Capture the cell that displays the provided text and extract its [x, y] central coordinate. 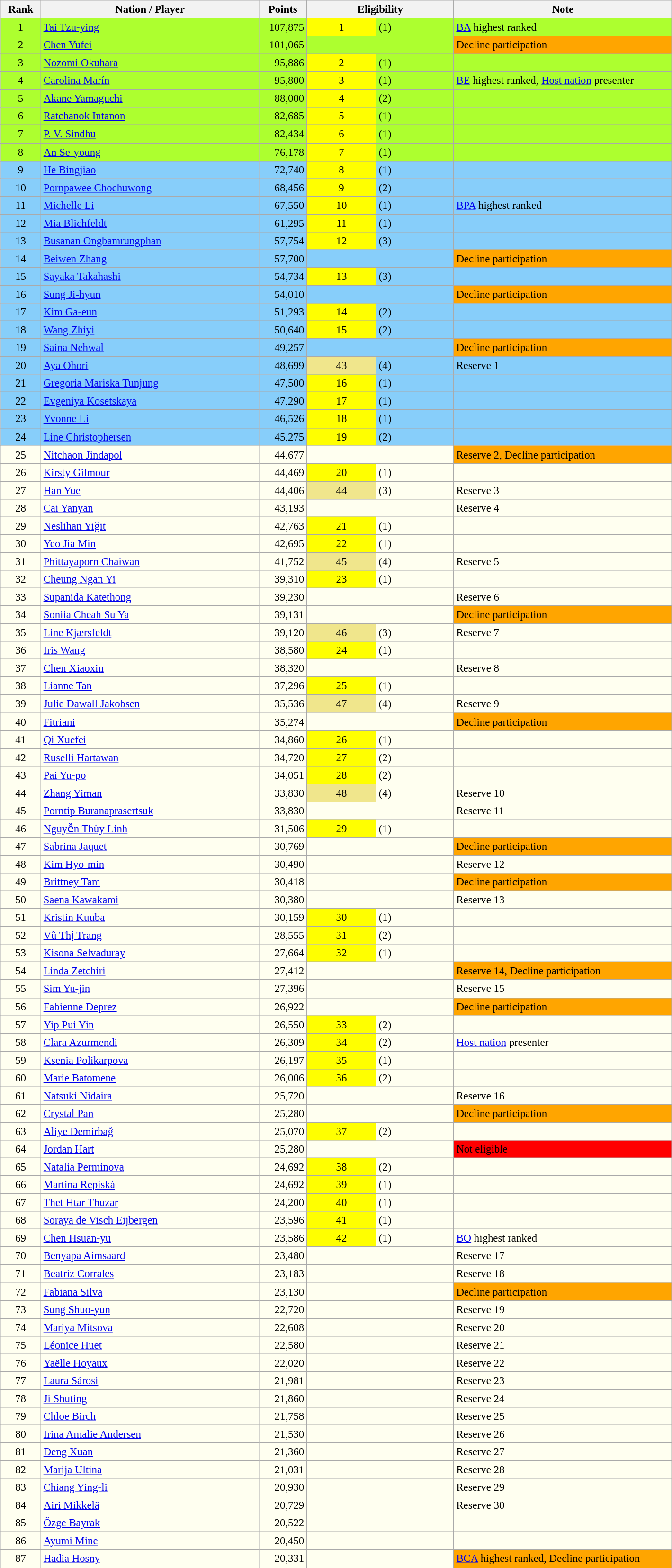
58 [21, 1042]
Qi Xuefei [150, 739]
Clara Azurmendi [150, 1042]
Reserve 7 [563, 633]
Vũ Thị Trang [150, 936]
Linda Zetchiri [150, 971]
51,293 [283, 312]
38,320 [283, 668]
45,275 [283, 437]
39,230 [283, 597]
Line Christophersen [150, 437]
Host nation presenter [563, 1042]
35,536 [283, 704]
57 [21, 1025]
21,360 [283, 1452]
44,406 [283, 490]
Wang Zhiyi [150, 330]
30,490 [283, 864]
78 [21, 1398]
20,331 [283, 1559]
67 [21, 1203]
Reserve 5 [563, 561]
Note [563, 9]
Reserve 24 [563, 1398]
30,418 [283, 882]
26,197 [283, 1060]
46,526 [283, 419]
Chloe Birch [150, 1416]
59 [21, 1060]
Reserve 27 [563, 1452]
Reserve 4 [563, 508]
26,309 [283, 1042]
Busanan Ongbamrungphan [150, 241]
30,380 [283, 900]
Nation / Player [150, 9]
Gregoria Mariska Tunjung [150, 383]
Julie Dawall Jakobsen [150, 704]
56 [21, 1007]
64 [21, 1149]
Reserve 12 [563, 864]
28,555 [283, 936]
23,596 [283, 1220]
70 [21, 1256]
51 [21, 918]
34,720 [283, 757]
Natalia Perminova [150, 1167]
80 [21, 1434]
Ratchanok Intanon [150, 116]
Kim Ga-eun [150, 312]
Carolina Marín [150, 81]
Beiwen Zhang [150, 259]
Sung Ji-hyun [150, 294]
Chen Yufei [150, 45]
Pornpawee Chochuwong [150, 188]
22,720 [283, 1309]
Nguyễn Thùy Linh [150, 829]
Reserve 25 [563, 1416]
21,860 [283, 1398]
82,434 [283, 134]
Soniia Cheah Su Ya [150, 615]
Yvonne Li [150, 419]
BPA highest ranked [563, 205]
Natsuki Nidaira [150, 1096]
Reserve 22 [563, 1363]
50,640 [283, 330]
BCA highest ranked, Decline participation [563, 1559]
73 [21, 1309]
Sim Yu-jin [150, 989]
Yaëlle Hoyaux [150, 1363]
48,699 [283, 366]
Reserve 30 [563, 1505]
Ruselli Hartawan [150, 757]
Reserve 20 [563, 1327]
Saina Nehwal [150, 348]
Yeo Jia Min [150, 544]
26,922 [283, 1007]
34,051 [283, 775]
39,131 [283, 615]
Marie Batomene [150, 1078]
Reserve 15 [563, 989]
Reserve 17 [563, 1256]
Lianne Tan [150, 686]
Crystal Pan [150, 1114]
39,120 [283, 633]
66 [21, 1185]
Rank [21, 9]
34,860 [283, 739]
Kisona Selvaduray [150, 953]
Brittney Tam [150, 882]
Reserve 29 [563, 1487]
Reserve 13 [563, 900]
61 [21, 1096]
Martina Repiská [150, 1185]
85 [21, 1523]
Léonice Huet [150, 1345]
55 [21, 989]
82,685 [283, 116]
Eligibility [381, 9]
Reserve 21 [563, 1345]
38,580 [283, 650]
Reserve 26 [563, 1434]
Sabrina Jaquet [150, 847]
Yip Pui Yin [150, 1025]
47,500 [283, 383]
Reserve 9 [563, 704]
41,752 [283, 561]
Supanida Katethong [150, 597]
20,522 [283, 1523]
Ayumi Mine [150, 1541]
BA highest ranked [563, 27]
88,000 [283, 99]
Points [283, 9]
82 [21, 1470]
Evgeniya Kosetskaya [150, 401]
68 [21, 1220]
Chen Xiaoxin [150, 668]
Kim Hyo-min [150, 864]
P. V. Sindhu [150, 134]
Reserve 16 [563, 1096]
Cheung Ngan Yi [150, 579]
Porntip Buranaprasertsuk [150, 811]
26,550 [283, 1025]
25,070 [283, 1131]
Reserve 3 [563, 490]
39,310 [283, 579]
42,695 [283, 544]
95,800 [283, 81]
83 [21, 1487]
Sayaka Takahashi [150, 277]
23,586 [283, 1238]
54 [21, 971]
Nitchaon Jindapol [150, 455]
77 [21, 1381]
72,740 [283, 170]
Beatriz Corrales [150, 1274]
72 [21, 1292]
27,412 [283, 971]
87 [21, 1559]
Ji Shuting [150, 1398]
27,664 [283, 953]
Nozomi Okuhara [150, 63]
61,295 [283, 223]
Airi Mikkelä [150, 1505]
22,020 [283, 1363]
52 [21, 936]
76,178 [283, 152]
75 [21, 1345]
Kristin Kuuba [150, 918]
22,580 [283, 1345]
Line Kjærsfeldt [150, 633]
21,758 [283, 1416]
69 [21, 1238]
71 [21, 1274]
54,734 [283, 277]
21,031 [283, 1470]
74 [21, 1327]
84 [21, 1505]
Reserve 19 [563, 1309]
Fabienne Deprez [150, 1007]
Soraya de Visch Eijbergen [150, 1220]
42,763 [283, 526]
35,274 [283, 722]
23,480 [283, 1256]
Özge Bayrak [150, 1523]
Reserve 14, Decline participation [563, 971]
Deng Xuan [150, 1452]
27,396 [283, 989]
30,159 [283, 918]
47,290 [283, 401]
60 [21, 1078]
Michelle Li [150, 205]
63 [21, 1131]
67,550 [283, 205]
31,506 [283, 829]
23,183 [283, 1274]
53 [21, 953]
20,729 [283, 1505]
68,456 [283, 188]
An Se-young [150, 152]
21,981 [283, 1381]
Chiang Ying-li [150, 1487]
Thet Htar Thuzar [150, 1203]
57,754 [283, 241]
50 [21, 900]
Cai Yanyan [150, 508]
Reserve 8 [563, 668]
Reserve 1 [563, 366]
Aliye Demirbağ [150, 1131]
He Bingjiao [150, 170]
BO highest ranked [563, 1238]
79 [21, 1416]
Kirsty Gilmour [150, 472]
76 [21, 1363]
Sung Shuo-yun [150, 1309]
Phittayaporn Chaiwan [150, 561]
Irina Amalie Andersen [150, 1434]
Hadia Hosny [150, 1559]
95,886 [283, 63]
Iris Wang [150, 650]
86 [21, 1541]
44,469 [283, 472]
Zhang Yiman [150, 793]
Mariya Mitsova [150, 1327]
Laura Sárosi [150, 1381]
30,769 [283, 847]
Not eligible [563, 1149]
Tai Tzu-ying [150, 27]
57,700 [283, 259]
Jordan Hart [150, 1149]
20,930 [283, 1487]
43,193 [283, 508]
101,065 [283, 45]
44,677 [283, 455]
23,130 [283, 1292]
Reserve 2, Decline participation [563, 455]
81 [21, 1452]
107,875 [283, 27]
Han Yue [150, 490]
Pai Yu-po [150, 775]
Fitriani [150, 722]
Aya Ohori [150, 366]
37,296 [283, 686]
24,200 [283, 1203]
Reserve 18 [563, 1274]
Benyapa Aimsaard [150, 1256]
Reserve 11 [563, 811]
Chen Hsuan-yu [150, 1238]
49,257 [283, 348]
62 [21, 1114]
54,010 [283, 294]
Neslihan Yiğit [150, 526]
Fabiana Silva [150, 1292]
22,608 [283, 1327]
49 [21, 882]
Reserve 28 [563, 1470]
Marija Ultina [150, 1470]
BE highest ranked, Host nation presenter [563, 81]
Saena Kawakami [150, 900]
25,720 [283, 1096]
Ksenia Polikarpova [150, 1060]
21,530 [283, 1434]
20,450 [283, 1541]
Reserve 6 [563, 597]
Akane Yamaguchi [150, 99]
26,006 [283, 1078]
65 [21, 1167]
Mia Blichfeldt [150, 223]
Reserve 23 [563, 1381]
Reserve 10 [563, 793]
